Output the (X, Y) coordinate of the center of the cell containing the given text.  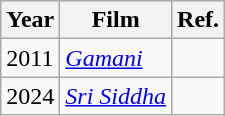
2024 (30, 96)
2011 (30, 58)
Film (116, 20)
Year (30, 20)
Gamani (116, 58)
Sri Siddha (116, 96)
Ref. (198, 20)
